Output the (X, Y) coordinate of the center of the cell containing the given text.  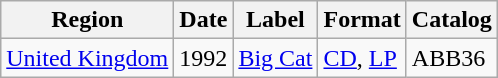
United Kingdom (88, 58)
1992 (204, 58)
Date (204, 20)
CD, LP (362, 58)
Catalog (452, 20)
Label (276, 20)
Format (362, 20)
ABB36 (452, 58)
Region (88, 20)
Big Cat (276, 58)
